Locate the cell with the specified text and output its (X, Y) center coordinate. 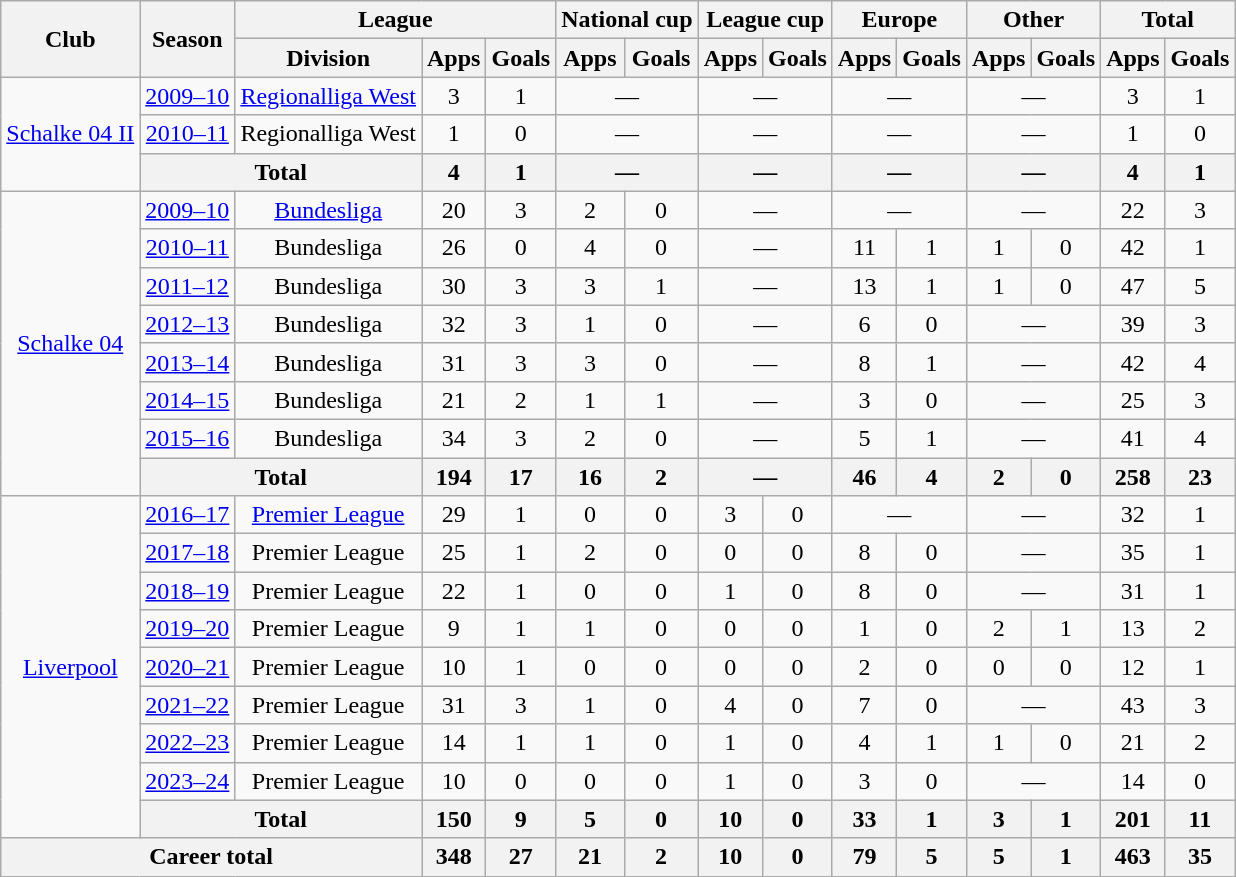
6 (864, 324)
17 (521, 477)
2022–23 (188, 743)
23 (1200, 477)
Other (1033, 20)
Career total (212, 857)
Schalke 04 (70, 343)
2012–13 (188, 324)
2017–18 (188, 553)
2015–16 (188, 438)
League (396, 20)
194 (454, 477)
30 (454, 286)
39 (1133, 324)
47 (1133, 286)
2023–24 (188, 781)
National cup (627, 20)
2013–14 (188, 362)
29 (454, 515)
43 (1133, 705)
33 (864, 819)
46 (864, 477)
Liverpool (70, 668)
League cup (765, 20)
27 (521, 857)
34 (454, 438)
2016–17 (188, 515)
20 (454, 210)
2018–19 (188, 591)
16 (590, 477)
150 (454, 819)
2011–12 (188, 286)
201 (1133, 819)
463 (1133, 857)
2021–22 (188, 705)
2014–15 (188, 400)
348 (454, 857)
Season (188, 39)
258 (1133, 477)
7 (864, 705)
26 (454, 248)
2019–20 (188, 629)
Division (328, 58)
12 (1133, 667)
79 (864, 857)
Europe (899, 20)
Club (70, 39)
41 (1133, 438)
Schalke 04 II (70, 134)
2020–21 (188, 667)
